Return the [X, Y] coordinate for the center point of the cell that contains the specified text.  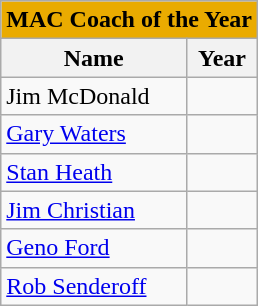
Jim Christian [94, 210]
MAC Coach of the Year [130, 20]
Rob Senderoff [94, 286]
Jim McDonald [94, 96]
Geno Ford [94, 248]
Gary Waters [94, 134]
Name [94, 58]
Year [222, 58]
Stan Heath [94, 172]
